Find where the given text appears and provide that cell's center as [x, y] coordinate. 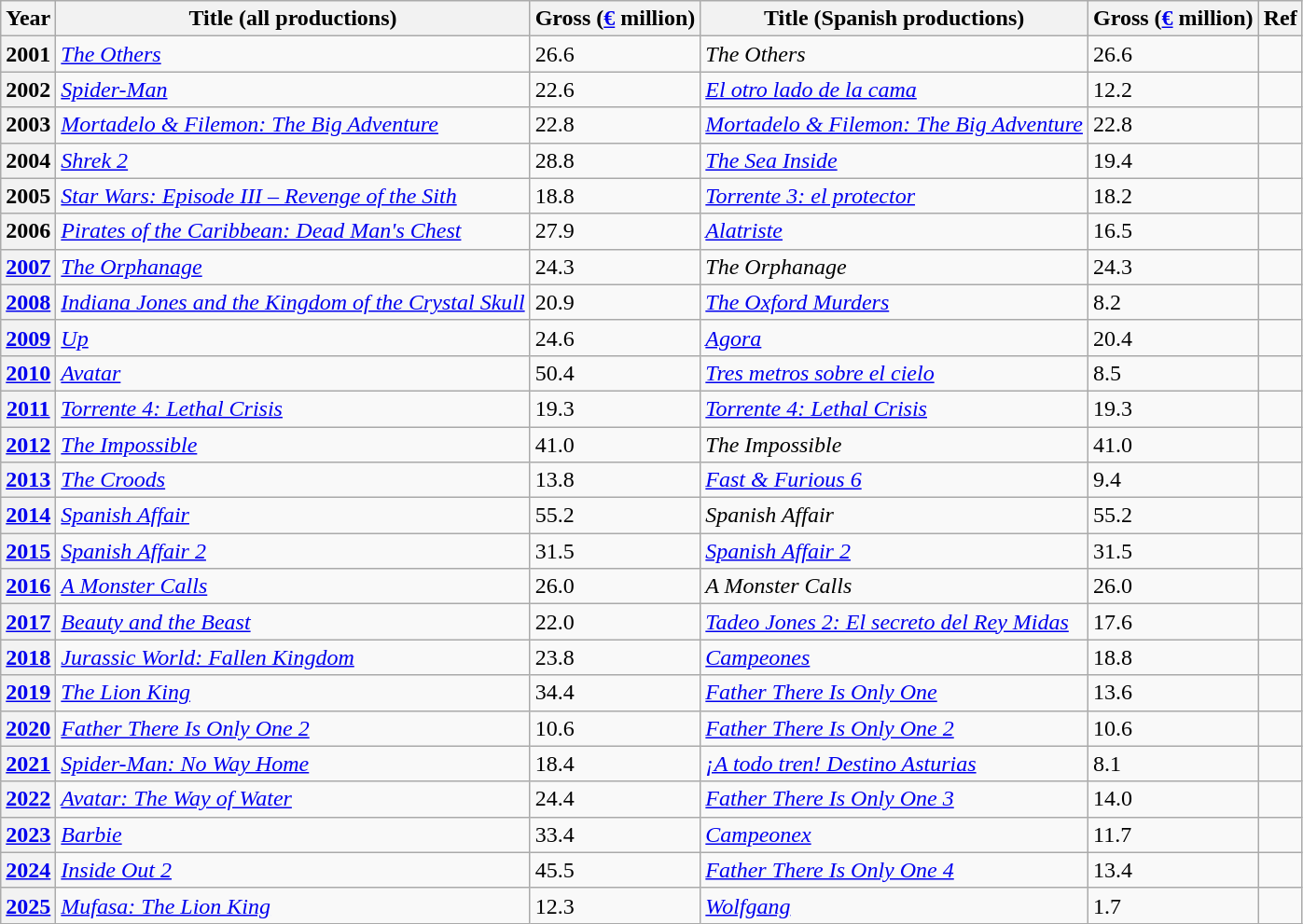
Pirates of the Caribbean: Dead Man's Chest [293, 231]
¡A todo tren! Destino Asturias [894, 764]
Avatar [293, 373]
19.4 [1173, 160]
2002 [28, 90]
9.4 [1173, 480]
13.6 [1173, 693]
23.8 [616, 657]
22.0 [616, 622]
2010 [28, 373]
28.8 [616, 160]
Indiana Jones and the Kingdom of the Crystal Skull [293, 302]
Wolfgang [894, 905]
2001 [28, 54]
Campeonex [894, 834]
Tadeo Jones 2: El secreto del Rey Midas [894, 622]
2011 [28, 408]
Father There Is Only One 3 [894, 799]
20.4 [1173, 338]
2024 [28, 870]
Mufasa: The Lion King [293, 905]
2020 [28, 728]
45.5 [616, 870]
2019 [28, 693]
20.9 [616, 302]
Alatriste [894, 231]
8.5 [1173, 373]
2004 [28, 160]
Title (all productions) [293, 19]
2007 [28, 267]
Ref [1280, 19]
24.6 [616, 338]
50.4 [616, 373]
Avatar: The Way of Water [293, 799]
The Sea Inside [894, 160]
El otro lado de la cama [894, 90]
27.9 [616, 231]
18.2 [1173, 196]
Beauty and the Beast [293, 622]
2006 [28, 231]
Up [293, 338]
2021 [28, 764]
2016 [28, 586]
Spider-Man [293, 90]
12.2 [1173, 90]
Agora [894, 338]
2003 [28, 125]
2022 [28, 799]
Shrek 2 [293, 160]
Father There Is Only One 4 [894, 870]
Title (Spanish productions) [894, 19]
18.4 [616, 764]
Spider-Man: No Way Home [293, 764]
2025 [28, 905]
14.0 [1173, 799]
17.6 [1173, 622]
33.4 [616, 834]
8.2 [1173, 302]
13.4 [1173, 870]
2008 [28, 302]
Fast & Furious 6 [894, 480]
Torrente 3: el protector [894, 196]
8.1 [1173, 764]
16.5 [1173, 231]
2009 [28, 338]
2015 [28, 551]
Jurassic World: Fallen Kingdom [293, 657]
24.4 [616, 799]
1.7 [1173, 905]
The Lion King [293, 693]
Barbie [293, 834]
Year [28, 19]
2017 [28, 622]
2023 [28, 834]
Campeones [894, 657]
The Oxford Murders [894, 302]
2018 [28, 657]
2013 [28, 480]
Star Wars: Episode III – Revenge of the Sith [293, 196]
13.8 [616, 480]
2005 [28, 196]
11.7 [1173, 834]
22.6 [616, 90]
12.3 [616, 905]
Father There Is Only One [894, 693]
Inside Out 2 [293, 870]
34.4 [616, 693]
2014 [28, 516]
The Croods [293, 480]
Tres metros sobre el cielo [894, 373]
2012 [28, 445]
